Return the (X, Y) coordinate for the center point of the cell that contains the specified text.  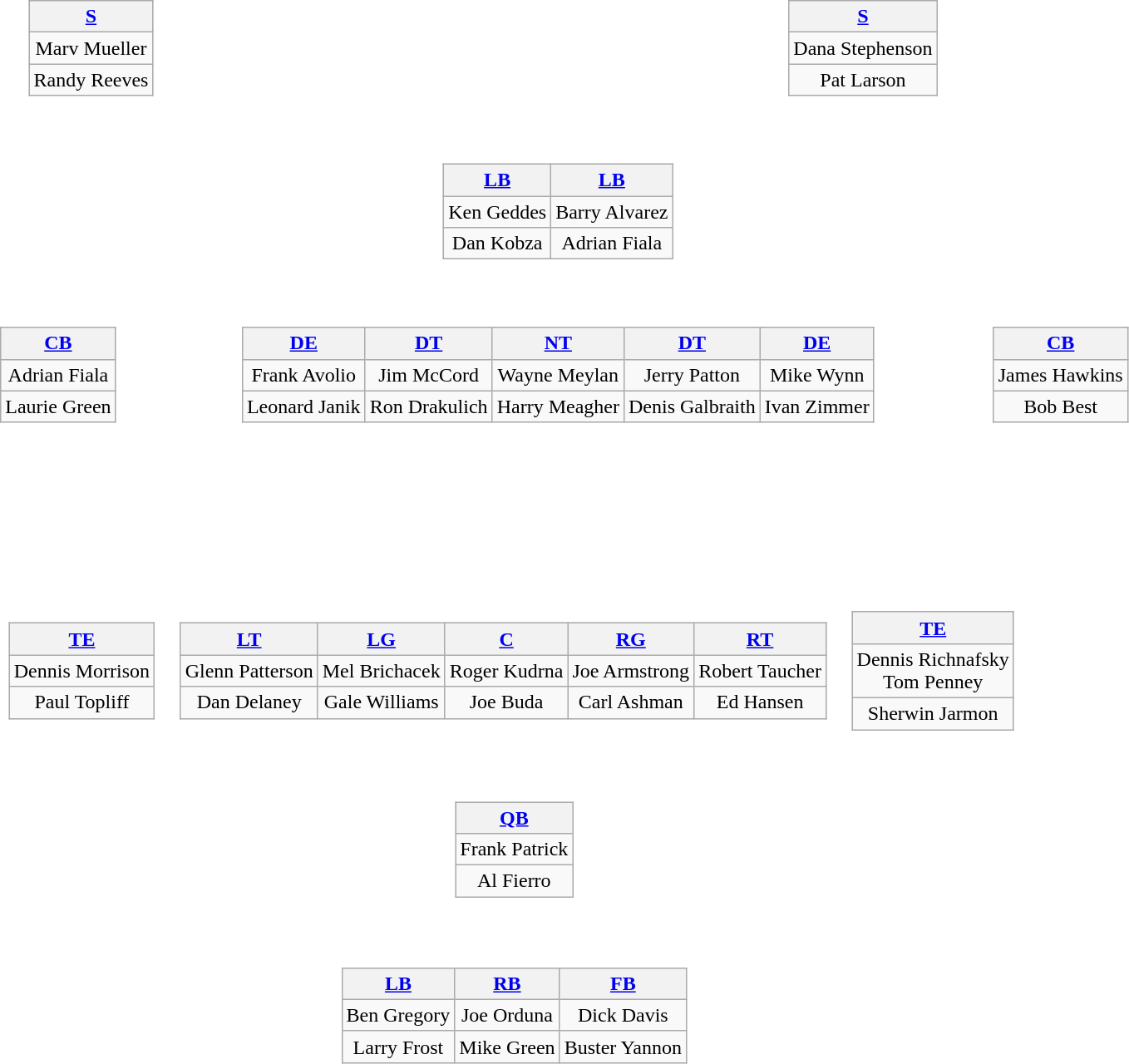
Dana Stephenson (863, 48)
Joe Orduna (507, 1015)
Sherwin Jarmon (933, 713)
C (506, 639)
Mike Wynn (816, 375)
Glenn Patterson (249, 671)
Dan Kobza (497, 244)
Dennis Richnafsky Tom Penney (933, 670)
Marv Mueller (91, 48)
Frank Patrick (514, 850)
Gale Williams (381, 702)
Paul Topliff (81, 702)
QB (514, 817)
Frank Avolio (303, 375)
LT LG C RG RT Glenn Patterson Mel Brichacek Roger Kudrna Joe Armstrong Robert Taucher Dan Delaney Gale Williams Joe Buda Carl Ashman Ed Hansen (514, 660)
QB Frank Patrick Al Fierro (524, 838)
Randy Reeves (91, 80)
Mel Brichacek (381, 671)
Mike Green (507, 1047)
Ben Gregory (398, 1015)
Buster Yannon (623, 1047)
Joe Armstrong (631, 671)
LB LB Ken Geddes Barry Alvarez Dan Kobza Adrian Fiala (568, 200)
FB (623, 983)
Wayne Meylan (558, 375)
TE Dennis Richnafsky Tom Penney Sherwin Jarmon (943, 660)
Joe Buda (506, 702)
Ron Drakulich (429, 406)
Pat Larson (863, 80)
Dan Delaney (249, 702)
RB (507, 983)
NT (558, 343)
TE Dennis Morrison Paul Topliff (91, 660)
Ken Geddes (497, 212)
Barry Alvarez (612, 212)
Bob Best (1061, 406)
LG (381, 639)
Al Fierro (514, 881)
Ivan Zimmer (816, 406)
Robert Taucher (760, 671)
Denis Galbraith (692, 406)
DE DT NT DT DE Frank Avolio Jim McCord Wayne Meylan Jerry Patton Mike Wynn Leonard Janik Ron Drakulich Harry Meagher Denis Galbraith Ivan Zimmer (568, 364)
Leonard Janik (303, 406)
Jim McCord (429, 375)
Laurie Green (58, 406)
Larry Frost (398, 1047)
LT (249, 639)
RT (760, 639)
Harry Meagher (558, 406)
Carl Ashman (631, 702)
James Hawkins (1061, 375)
RG (631, 639)
Ed Hansen (760, 702)
Jerry Patton (692, 375)
Dick Davis (623, 1015)
Roger Kudrna (506, 671)
Dennis Morrison (81, 671)
